Return the (X, Y) coordinate for the center point of the cell that contains the specified text.  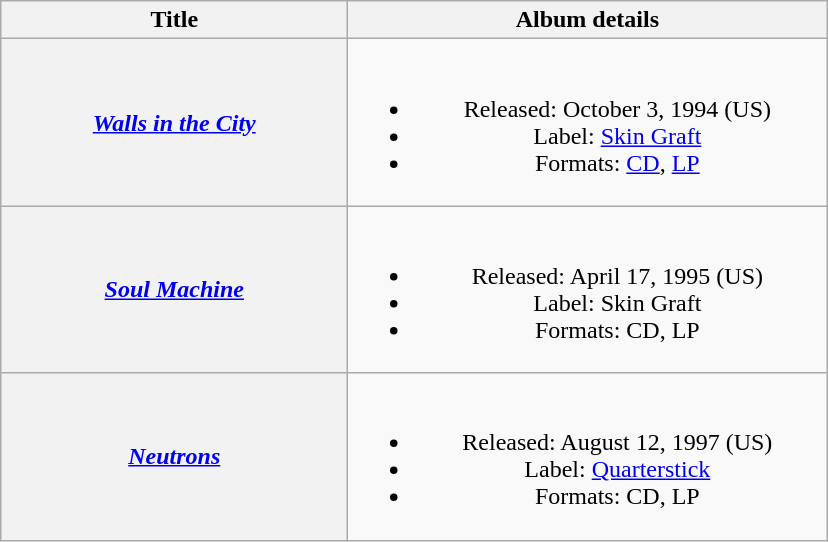
Soul Machine (174, 290)
Released: October 3, 1994 (US)Label: Skin GraftFormats: CD, LP (588, 122)
Album details (588, 20)
Neutrons (174, 456)
Released: August 12, 1997 (US)Label: QuarterstickFormats: CD, LP (588, 456)
Walls in the City (174, 122)
Released: April 17, 1995 (US)Label: Skin GraftFormats: CD, LP (588, 290)
Title (174, 20)
